Provide the (X, Y) coordinate of the cell's center where the given text is located.  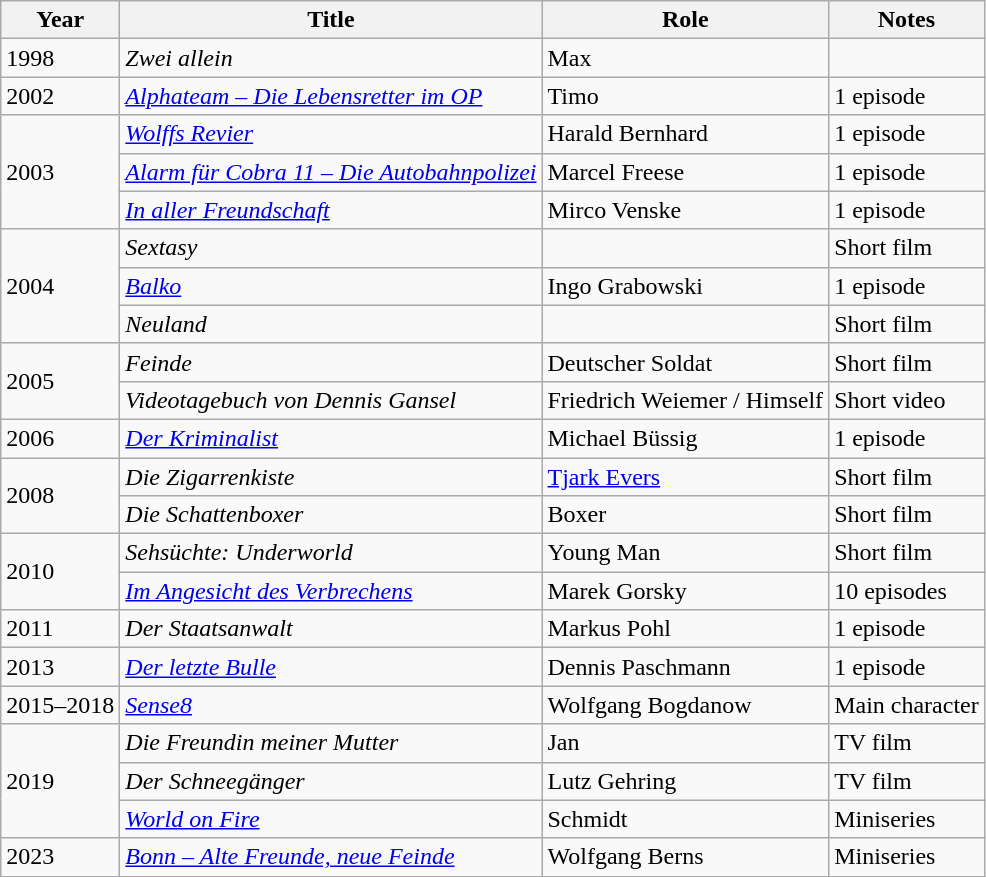
Alphateam – Die Lebensretter im OP (331, 96)
2019 (60, 781)
Jan (686, 743)
Title (331, 20)
Der letzte Bulle (331, 667)
Timo (686, 96)
Boxer (686, 515)
Sehsüchte: Underworld (331, 553)
Dennis Paschmann (686, 667)
Short video (907, 400)
2015–2018 (60, 705)
Notes (907, 20)
2002 (60, 96)
Harald Bernhard (686, 134)
Wolfgang Bogdanow (686, 705)
Die Zigarrenkiste (331, 477)
2013 (60, 667)
Der Schneegänger (331, 781)
Marcel Freese (686, 172)
2003 (60, 172)
Der Kriminalist (331, 438)
Sense8 (331, 705)
Videotagebuch von Dennis Gansel (331, 400)
Young Man (686, 553)
10 episodes (907, 591)
2005 (60, 381)
Markus Pohl (686, 629)
In aller Freundschaft (331, 210)
World on Fire (331, 819)
2010 (60, 572)
Deutscher Soldat (686, 362)
Year (60, 20)
Neuland (331, 324)
Zwei allein (331, 58)
Lutz Gehring (686, 781)
Schmidt (686, 819)
Wolffs Revier (331, 134)
2008 (60, 496)
Michael Büssig (686, 438)
Ingo Grabowski (686, 286)
2006 (60, 438)
1998 (60, 58)
Balko (331, 286)
Marek Gorsky (686, 591)
Die Schattenboxer (331, 515)
Tjark Evers (686, 477)
Role (686, 20)
Friedrich Weiemer / Himself (686, 400)
Max (686, 58)
Sextasy (331, 248)
Die Freundin meiner Mutter (331, 743)
Im Angesicht des Verbrechens (331, 591)
Wolfgang Berns (686, 857)
Main character (907, 705)
Alarm für Cobra 11 – Die Autobahnpolizei (331, 172)
Der Staatsanwalt (331, 629)
Feinde (331, 362)
2023 (60, 857)
2004 (60, 286)
Bonn – Alte Freunde, neue Feinde (331, 857)
Mirco Venske (686, 210)
2011 (60, 629)
